Provide the [X, Y] coordinate of the cell's center where the given text is located.  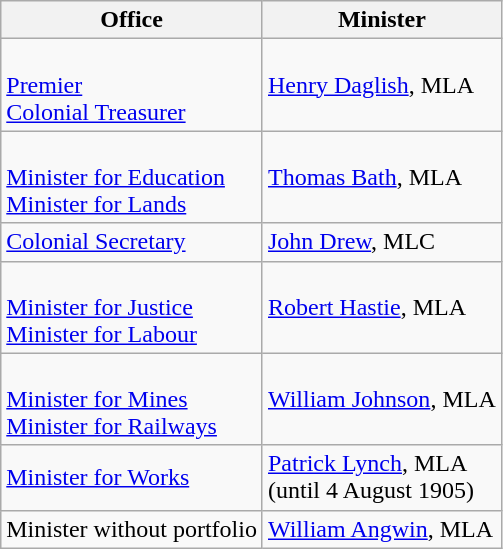
John Drew, MLC [382, 242]
Minister for Works [132, 478]
Patrick Lynch, MLA(until 4 August 1905) [382, 478]
William Johnson, MLA [382, 399]
Minister for Mines Minister for Railways [132, 399]
Colonial Secretary [132, 242]
Minister for Justice Minister for Labour [132, 307]
Office [132, 20]
Minister for Education Minister for Lands [132, 177]
Robert Hastie, MLA [382, 307]
Premier Colonial Treasurer [132, 85]
Minister without portfolio [132, 529]
Minister [382, 20]
Thomas Bath, MLA [382, 177]
Henry Daglish, MLA [382, 85]
William Angwin, MLA [382, 529]
